Return the [x, y] coordinate for the center point of the cell that contains the specified text.  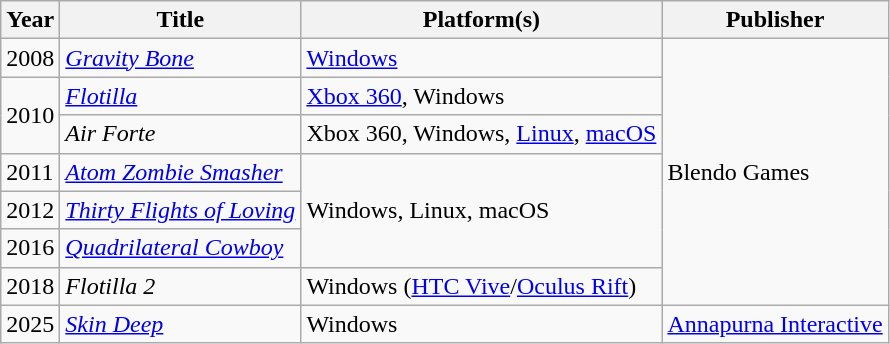
Blendo Games [775, 172]
Xbox 360, Windows [482, 96]
2010 [30, 115]
Xbox 360, Windows, Linux, macOS [482, 134]
Thirty Flights of Loving [180, 210]
2008 [30, 58]
2018 [30, 286]
Quadrilateral Cowboy [180, 248]
Atom Zombie Smasher [180, 172]
Annapurna Interactive [775, 324]
2012 [30, 210]
Skin Deep [180, 324]
2011 [30, 172]
Year [30, 20]
Platform(s) [482, 20]
Flotilla [180, 96]
Gravity Bone [180, 58]
Air Forte [180, 134]
2025 [30, 324]
2016 [30, 248]
Windows (HTC Vive/Oculus Rift) [482, 286]
Publisher [775, 20]
Title [180, 20]
Windows, Linux, macOS [482, 210]
Flotilla 2 [180, 286]
